For the text-containing cell, return its midpoint in (X, Y) coordinate format. 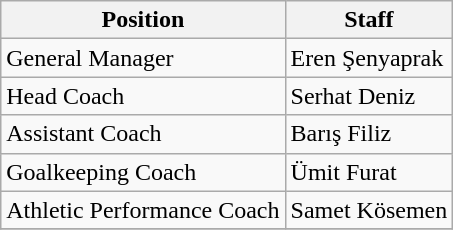
Position (143, 20)
Staff (369, 20)
Athletic Performance Coach (143, 210)
General Manager (143, 58)
Samet Kösemen (369, 210)
Head Coach (143, 96)
Ümit Furat (369, 172)
Eren Şenyaprak (369, 58)
Assistant Coach (143, 134)
Barış Filiz (369, 134)
Serhat Deniz (369, 96)
Goalkeeping Coach (143, 172)
